Identify which cell holds the provided text, then report its (x, y) central coordinate. 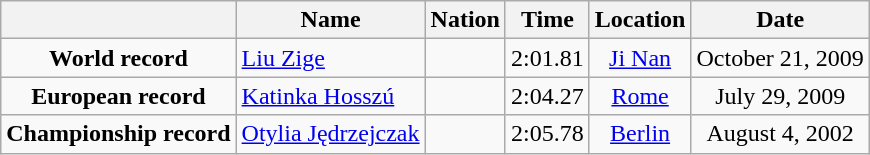
Berlin (640, 134)
July 29, 2009 (780, 96)
Time (547, 20)
Katinka Hosszú (330, 96)
Rome (640, 96)
World record (118, 58)
2:04.27 (547, 96)
Nation (465, 20)
Otylia Jędrzejczak (330, 134)
August 4, 2002 (780, 134)
Liu Zige (330, 58)
Ji Nan (640, 58)
European record (118, 96)
Championship record (118, 134)
October 21, 2009 (780, 58)
Location (640, 20)
Date (780, 20)
Name (330, 20)
2:05.78 (547, 134)
2:01.81 (547, 58)
